Provide the (x, y) coordinate of the cell's center where the given text is located.  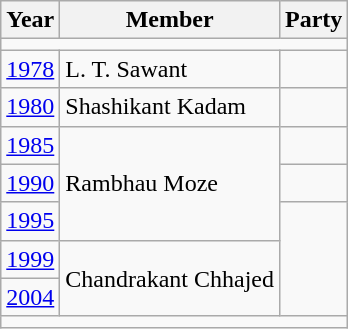
Chandrakant Chhajed (170, 278)
L. T. Sawant (170, 69)
1985 (30, 145)
1980 (30, 107)
1978 (30, 69)
Member (170, 20)
1999 (30, 259)
Year (30, 20)
1990 (30, 183)
Rambhau Moze (170, 183)
Party (313, 20)
1995 (30, 221)
Shashikant Kadam (170, 107)
2004 (30, 297)
